Provide the [X, Y] coordinate of the cell's center where the given text is located.  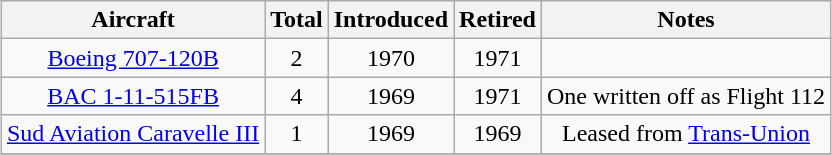
Leased from Trans-Union [686, 134]
One written off as Flight 112 [686, 96]
Total [297, 20]
Aircraft [132, 20]
BAC 1-11-515FB [132, 96]
1 [297, 134]
Retired [498, 20]
1970 [390, 58]
Sud Aviation Caravelle III [132, 134]
Notes [686, 20]
2 [297, 58]
Boeing 707-120B [132, 58]
Introduced [390, 20]
4 [297, 96]
